Output the [x, y] coordinate of the center of the cell containing the given text.  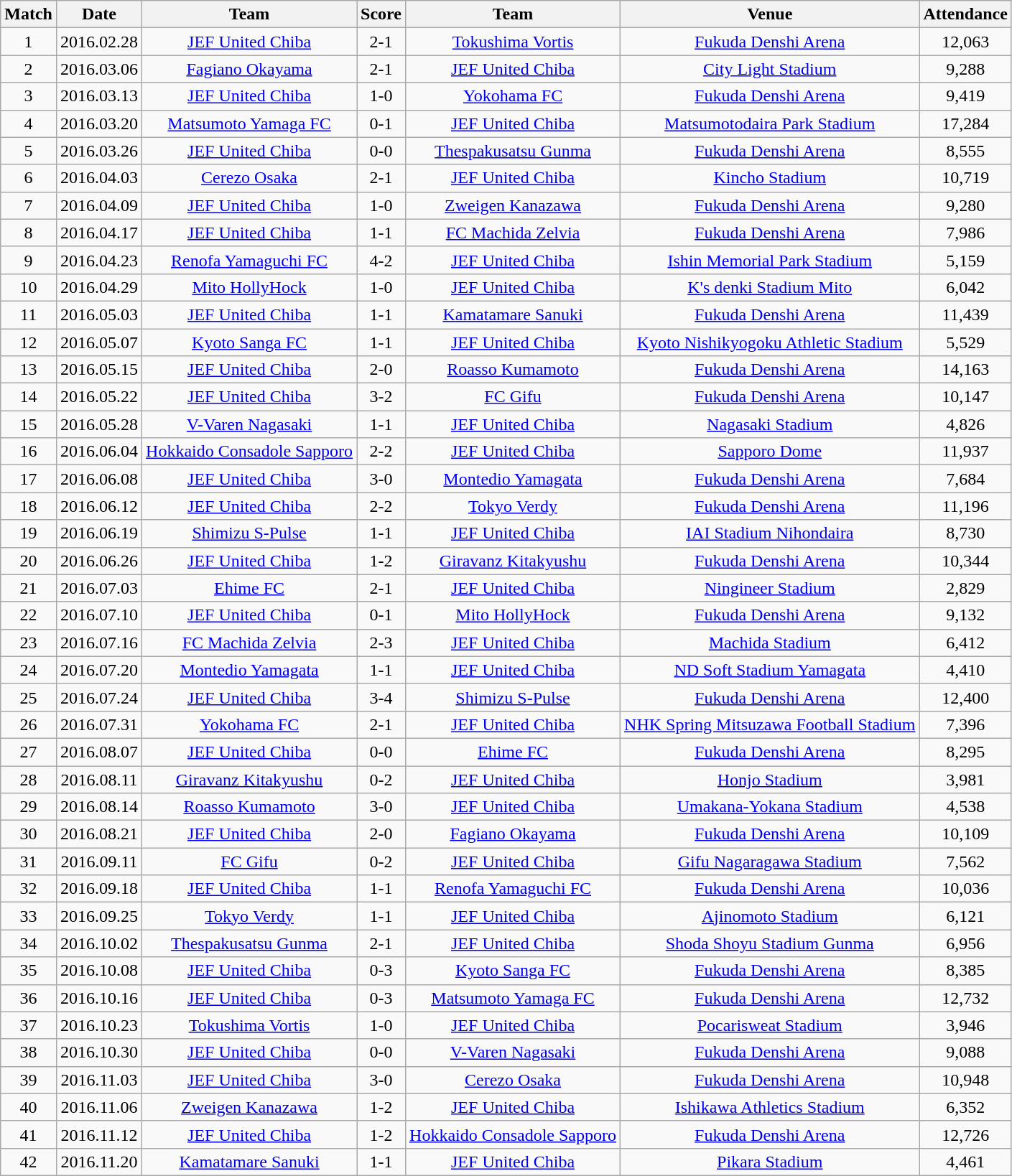
13 [29, 370]
2016.06.26 [99, 561]
Ningineer Stadium [770, 588]
2016.03.13 [99, 96]
3,981 [965, 779]
2 [29, 69]
2016.04.23 [99, 260]
32 [29, 889]
3,946 [965, 1025]
NHK Spring Mitsuzawa Football Stadium [770, 724]
2-3 [381, 643]
2016.07.20 [99, 670]
Kincho Stadium [770, 178]
17 [29, 479]
Gifu Nagaragawa Stadium [770, 862]
12,063 [965, 42]
Ishin Memorial Park Stadium [770, 260]
Shoda Shoyu Stadium Gunma [770, 943]
10,109 [965, 834]
19 [29, 533]
8,295 [965, 752]
26 [29, 724]
2016.06.08 [99, 479]
2016.07.10 [99, 615]
2016.06.12 [99, 506]
8,385 [965, 971]
2016.07.31 [99, 724]
Venue [770, 14]
10,719 [965, 178]
31 [29, 862]
6,352 [965, 1107]
27 [29, 752]
8,730 [965, 533]
11,196 [965, 506]
2016.10.16 [99, 998]
10,344 [965, 561]
18 [29, 506]
Sapporo Dome [770, 452]
11,937 [965, 452]
12,732 [965, 998]
28 [29, 779]
6,412 [965, 643]
3-4 [381, 697]
2016.05.28 [99, 424]
Pocarisweat Stadium [770, 1025]
11,439 [965, 314]
5,529 [965, 342]
6,121 [965, 916]
4 [29, 123]
2016.07.16 [99, 643]
Match [29, 14]
12 [29, 342]
4,538 [965, 807]
29 [29, 807]
14 [29, 397]
5,159 [965, 260]
Date [99, 14]
2016.03.20 [99, 123]
39 [29, 1080]
2016.04.17 [99, 233]
22 [29, 615]
21 [29, 588]
2016.03.26 [99, 151]
2016.06.19 [99, 533]
8 [29, 233]
9,280 [965, 205]
10,147 [965, 397]
2016.10.30 [99, 1053]
2016.05.22 [99, 397]
Ajinomoto Stadium [770, 916]
4,461 [965, 1162]
15 [29, 424]
4,410 [965, 670]
11 [29, 314]
10,036 [965, 889]
4-2 [381, 260]
1 [29, 42]
6,956 [965, 943]
Kyoto Nishikyogoku Athletic Stadium [770, 342]
2016.05.03 [99, 314]
9,132 [965, 615]
7,396 [965, 724]
2,829 [965, 588]
9,419 [965, 96]
2016.05.15 [99, 370]
7,562 [965, 862]
37 [29, 1025]
10,948 [965, 1080]
7,684 [965, 479]
2016.04.29 [99, 287]
41 [29, 1134]
38 [29, 1053]
10 [29, 287]
6,042 [965, 287]
Ishikawa Athletics Stadium [770, 1107]
12,726 [965, 1134]
2016.03.06 [99, 69]
7,986 [965, 233]
34 [29, 943]
K's denki Stadium Mito [770, 287]
2016.07.03 [99, 588]
3-2 [381, 397]
2016.10.23 [99, 1025]
23 [29, 643]
Nagasaki Stadium [770, 424]
36 [29, 998]
2016.11.03 [99, 1080]
ND Soft Stadium Yamagata [770, 670]
5 [29, 151]
IAI Stadium Nihondaira [770, 533]
2016.08.21 [99, 834]
Matsumotodaira Park Stadium [770, 123]
2016.09.25 [99, 916]
Attendance [965, 14]
33 [29, 916]
2016.08.07 [99, 752]
2016.09.18 [99, 889]
6 [29, 178]
20 [29, 561]
7 [29, 205]
35 [29, 971]
8,555 [965, 151]
42 [29, 1162]
Machida Stadium [770, 643]
2016.05.07 [99, 342]
24 [29, 670]
2016.02.28 [99, 42]
14,163 [965, 370]
16 [29, 452]
2016.04.09 [99, 205]
2016.04.03 [99, 178]
2016.11.12 [99, 1134]
2016.09.11 [99, 862]
9,088 [965, 1053]
9,288 [965, 69]
4,826 [965, 424]
2016.08.14 [99, 807]
2016.11.06 [99, 1107]
Honjo Stadium [770, 779]
25 [29, 697]
30 [29, 834]
2016.11.20 [99, 1162]
3 [29, 96]
2016.06.04 [99, 452]
2016.10.08 [99, 971]
40 [29, 1107]
2016.10.02 [99, 943]
2016.07.24 [99, 697]
Pikara Stadium [770, 1162]
Score [381, 14]
9 [29, 260]
2016.08.11 [99, 779]
17,284 [965, 123]
Umakana-Yokana Stadium [770, 807]
City Light Stadium [770, 69]
12,400 [965, 697]
